Provide the (X, Y) coordinate of the cell's center where the given text is located.  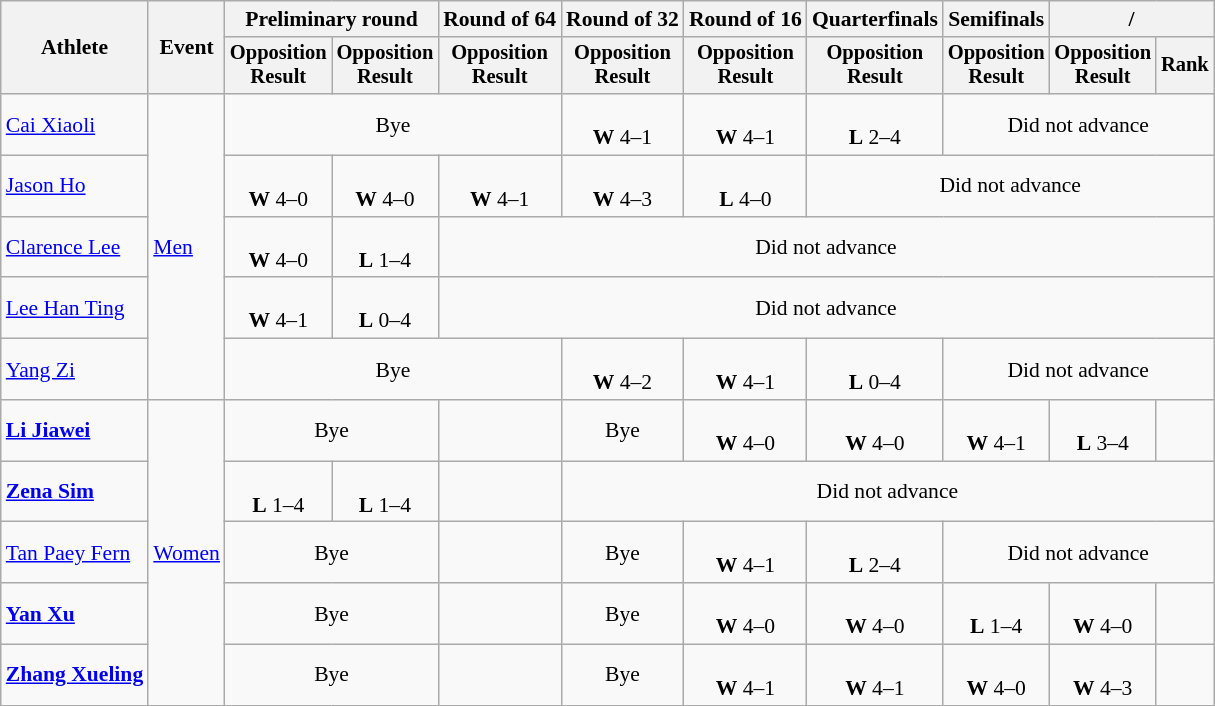
Zena Sim (74, 492)
Tan Paey Fern (74, 552)
Clarence Lee (74, 248)
Preliminary round (332, 19)
Round of 32 (622, 19)
Yang Zi (74, 370)
Yan Xu (74, 614)
L 3–4 (1102, 430)
Round of 16 (746, 19)
Jason Ho (74, 186)
Round of 64 (500, 19)
Semifinals (996, 19)
Lee Han Ting (74, 308)
/ (1131, 19)
Rank (1185, 66)
Women (186, 553)
Cai Xiaoli (74, 124)
L 4–0 (746, 186)
Zhang Xueling (74, 676)
Event (186, 48)
Quarterfinals (875, 19)
W 4–2 (622, 370)
Li Jiawei (74, 430)
Men (186, 247)
Athlete (74, 48)
